Determine the (x, y) coordinate at the center of the cell enclosing the given text.  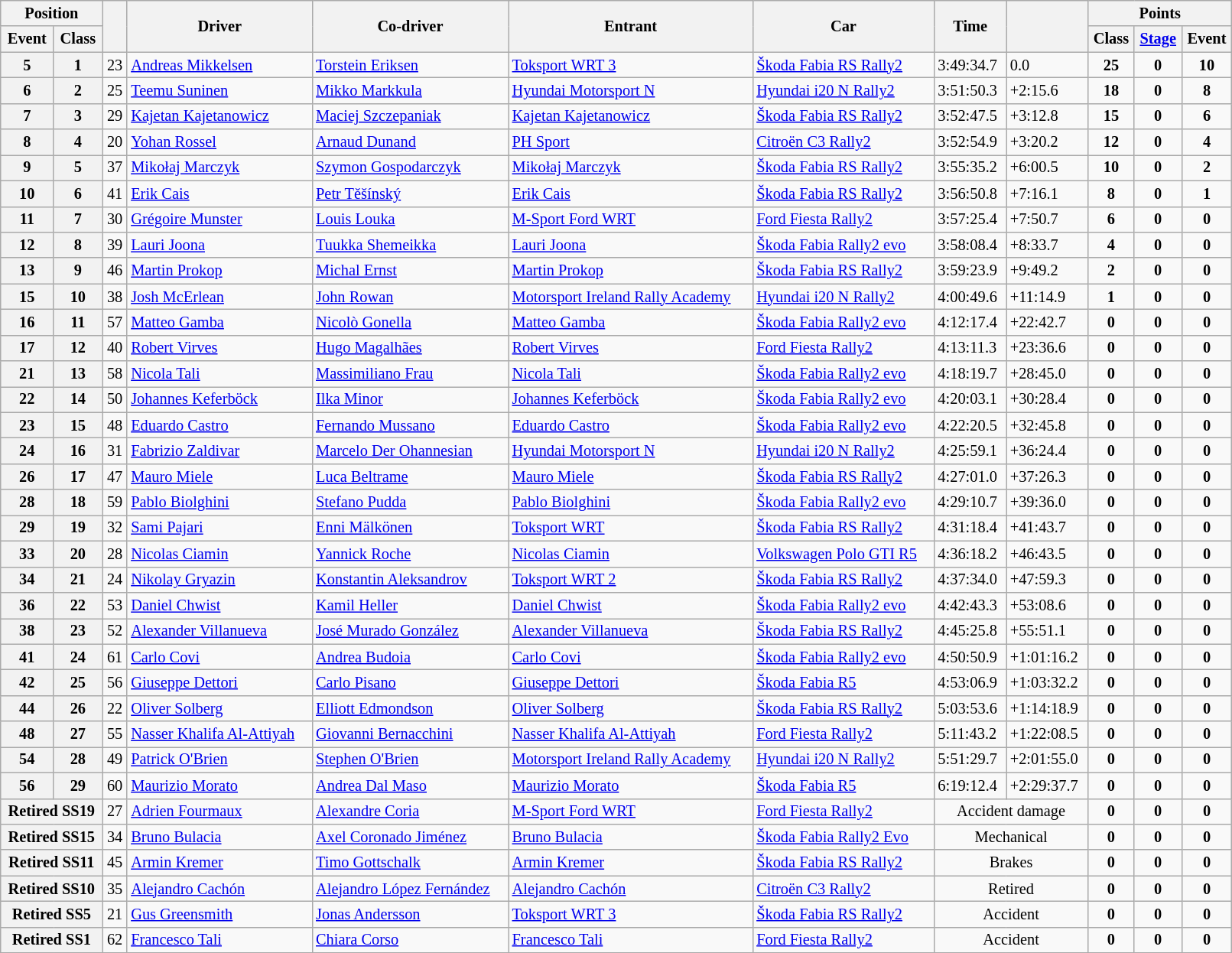
32 (115, 528)
3:55:35.2 (970, 168)
Car (843, 26)
4:36:18.2 (970, 554)
4:00:49.6 (970, 297)
+46:43.5 (1048, 554)
Volkswagen Polo GTI R5 (843, 554)
Retired (1011, 889)
Position (52, 13)
3:52:47.5 (970, 116)
+3:12.8 (1048, 116)
Timo Gottschalk (410, 863)
42 (28, 682)
46 (115, 271)
4:27:01.0 (970, 476)
Retired SS11 (52, 863)
Andrea Budoia (410, 657)
Louis Louka (410, 220)
+36:24.4 (1048, 450)
+2:01:55.0 (1048, 759)
Elliott Edmondson (410, 708)
4:12:17.4 (970, 322)
Fernando Mussano (410, 425)
4:25:59.1 (970, 450)
19 (78, 528)
53 (115, 605)
3:52:54.9 (970, 142)
Giovanni Bernacchini (410, 734)
+47:59.3 (1048, 580)
44 (28, 708)
4:42:43.3 (970, 605)
Brakes (1011, 863)
45 (115, 863)
+1:01:16.2 (1048, 657)
Stage (1158, 39)
Retired SS15 (52, 837)
54 (28, 759)
Yohan Rossel (219, 142)
Sami Pajari (219, 528)
Carlo Pisano (410, 682)
+22:42.7 (1048, 322)
Kamil Heller (410, 605)
+7:16.1 (1048, 194)
57 (115, 322)
Yannick Roche (410, 554)
55 (115, 734)
+28:45.0 (1048, 374)
Mikko Markkula (410, 90)
Mechanical (1011, 837)
4:53:06.9 (970, 682)
Tuukka Shemeikka (410, 245)
Axel Coronado Jiménez (410, 837)
John Rowan (410, 297)
Gus Greensmith (219, 914)
33 (28, 554)
Luca Beltrame (410, 476)
Chiara Corso (410, 940)
60 (115, 785)
40 (115, 348)
58 (115, 374)
4:22:20.5 (970, 425)
5:11:43.2 (970, 734)
+30:28.4 (1048, 399)
Points (1160, 13)
+2:29:37.7 (1048, 785)
4:31:18.4 (970, 528)
Time (970, 26)
+1:14:18.9 (1048, 708)
+8:33.7 (1048, 245)
39 (115, 245)
+55:51.1 (1048, 631)
+41:43.7 (1048, 528)
Toksport WRT (631, 528)
Grégoire Munster (219, 220)
José Murado González (410, 631)
Entrant (631, 26)
Jonas Andersson (410, 914)
47 (115, 476)
36 (28, 605)
Torstein Eriksen (410, 65)
Andrea Dal Maso (410, 785)
3:57:25.4 (970, 220)
Marcelo Der Ohannesian (410, 450)
Stefano Pudda (410, 503)
Retired SS19 (52, 812)
50 (115, 399)
Retired SS5 (52, 914)
3:49:34.7 (970, 65)
+1:03:32.2 (1048, 682)
3:58:08.4 (970, 245)
Massimiliano Frau (410, 374)
Konstantin Aleksandrov (410, 580)
49 (115, 759)
+39:36.0 (1048, 503)
+1:22:08.5 (1048, 734)
+32:45.8 (1048, 425)
Alexandre Coria (410, 812)
Nikolay Gryazin (219, 580)
Nicolò Gonella (410, 322)
Adrien Fourmaux (219, 812)
Accident damage (1011, 812)
62 (115, 940)
+53:08.6 (1048, 605)
4:20:03.1 (970, 399)
Ilka Minor (410, 399)
Arnaud Dunand (410, 142)
PH Sport (631, 142)
+7:50.7 (1048, 220)
Teemu Suninen (219, 90)
Alejandro López Fernández (410, 889)
Andreas Mikkelsen (219, 65)
61 (115, 657)
Toksport WRT 2 (631, 580)
Szymon Gospodarczyk (410, 168)
Enni Mälkönen (410, 528)
Maciej Szczepaniak (410, 116)
Petr Těšínský (410, 194)
4:37:34.0 (970, 580)
+2:15.6 (1048, 90)
37 (115, 168)
3 (78, 116)
Co-driver (410, 26)
Fabrizio Zaldivar (219, 450)
4:13:11.3 (970, 348)
59 (115, 503)
Patrick O'Brien (219, 759)
+6:00.5 (1048, 168)
Retired SS10 (52, 889)
6:19:12.4 (970, 785)
+3:20.2 (1048, 142)
3:51:50.3 (970, 90)
35 (115, 889)
5:51:29.7 (970, 759)
52 (115, 631)
Josh McErlean (219, 297)
30 (115, 220)
+9:49.2 (1048, 271)
3:59:23.9 (970, 271)
31 (115, 450)
Retired SS1 (52, 940)
+37:26.3 (1048, 476)
4:29:10.7 (970, 503)
Škoda Fabia Rally2 Evo (843, 837)
4:18:19.7 (970, 374)
Driver (219, 26)
Hugo Magalhães (410, 348)
5:03:53.6 (970, 708)
+23:36.6 (1048, 348)
+11:14.9 (1048, 297)
Stephen O'Brien (410, 759)
0.0 (1048, 65)
Michal Ernst (410, 271)
3:56:50.8 (970, 194)
4:45:25.8 (970, 631)
4:50:50.9 (970, 657)
14 (78, 399)
